Determine the (X, Y) coordinate at the center of the cell enclosing the given text.  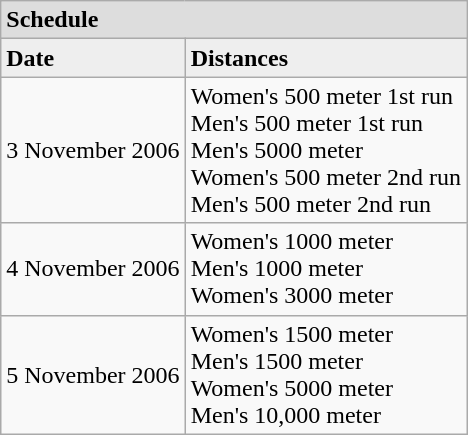
4 November 2006 (93, 269)
Women's 1500 meterMen's 1500 meter Women's 5000 meter Men's 10,000 meter (326, 374)
Distances (326, 58)
Date (93, 58)
3 November 2006 (93, 150)
Women's 500 meter 1st runMen's 500 meter 1st runMen's 5000 meterWomen's 500 meter 2nd runMen's 500 meter 2nd run (326, 150)
5 November 2006 (93, 374)
Women's 1000 meterMen's 1000 meterWomen's 3000 meter (326, 269)
Schedule (234, 20)
